Search for the cell housing the specified text and yield its [X, Y] center coordinate. 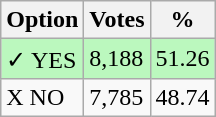
X NO [42, 97]
7,785 [117, 97]
51.26 [182, 59]
48.74 [182, 97]
Votes [117, 20]
8,188 [117, 59]
Option [42, 20]
% [182, 20]
✓ YES [42, 59]
